Return [x, y] of the center of cell containing provided text 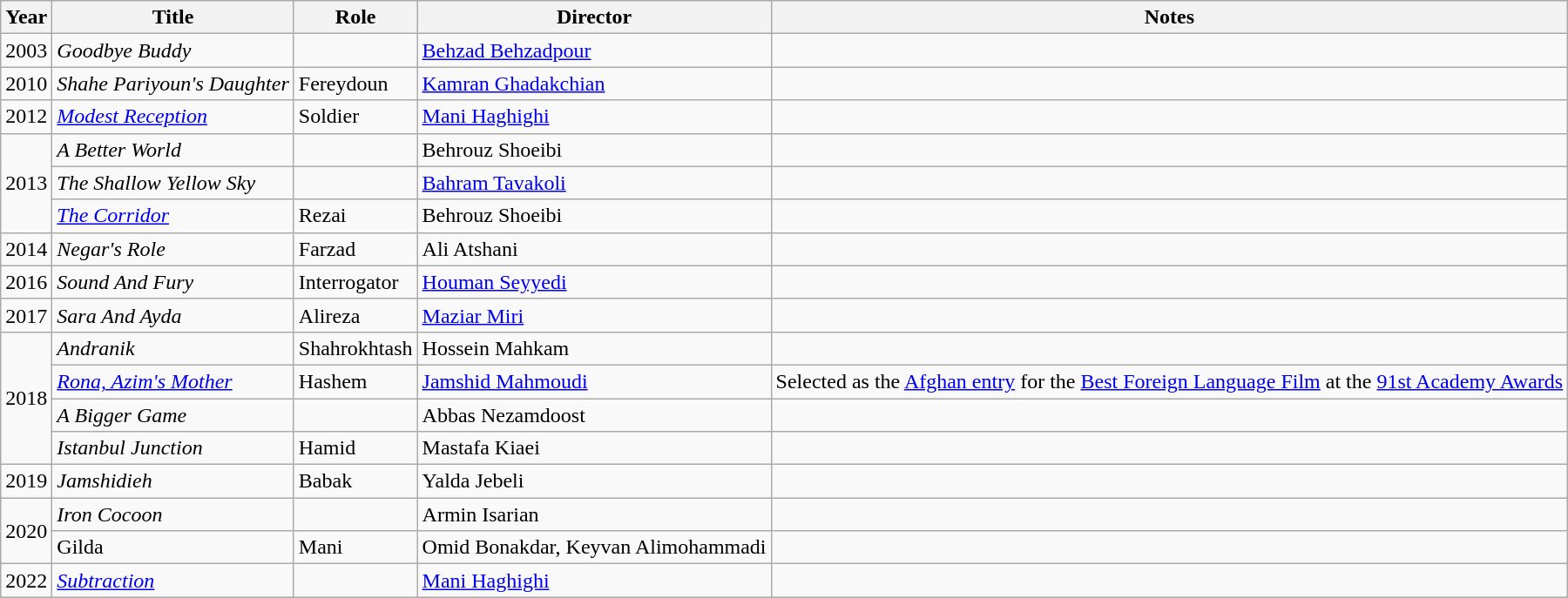
Modest Reception [173, 117]
Negar's Role [173, 249]
2018 [26, 398]
Jamshid Mahmoudi [594, 381]
Maziar Miri [594, 315]
Hashem [355, 381]
Sara And Ayda [173, 315]
Mani [355, 548]
Behzad Behzadpour [594, 50]
Sound And Fury [173, 282]
2012 [26, 117]
Andranik [173, 348]
Kamran Ghadakchian [594, 84]
Abbas Nezamdoost [594, 415]
Iron Cocoon [173, 514]
Alireza [355, 315]
Subtraction [173, 581]
Jamshidieh [173, 481]
The Corridor [173, 216]
Mastafa Kiaei [594, 448]
2013 [26, 183]
Hossein Mahkam [594, 348]
Hamid [355, 448]
Istanbul Junction [173, 448]
Interrogator [355, 282]
Omid Bonakdar, Keyvan Alimohammadi [594, 548]
Babak [355, 481]
2022 [26, 581]
Goodbye Buddy [173, 50]
Fereydoun [355, 84]
2017 [26, 315]
Title [173, 17]
2014 [26, 249]
2010 [26, 84]
Armin Isarian [594, 514]
2016 [26, 282]
2003 [26, 50]
Director [594, 17]
Houman Seyyedi [594, 282]
Selected as the Afghan entry for the Best Foreign Language Film at the 91st Academy Awards [1169, 381]
Bahram Tavakoli [594, 183]
A Better World [173, 150]
2019 [26, 481]
Farzad [355, 249]
Shahrokhtash [355, 348]
Ali Atshani [594, 249]
Notes [1169, 17]
Rezai [355, 216]
Rona, Azim's Mother [173, 381]
Soldier [355, 117]
Year [26, 17]
2020 [26, 531]
Gilda [173, 548]
Role [355, 17]
Shahe Pariyoun's Daughter [173, 84]
The Shallow Yellow Sky [173, 183]
Yalda Jebeli [594, 481]
A Bigger Game [173, 415]
